Return [X, Y] of the center of cell containing provided text 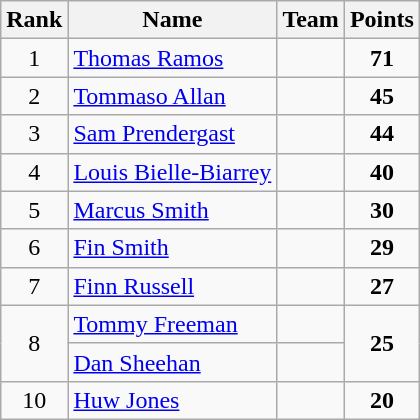
71 [382, 58]
30 [382, 210]
5 [34, 210]
40 [382, 172]
3 [34, 134]
Huw Jones [172, 400]
1 [34, 58]
Fin Smith [172, 248]
Tommaso Allan [172, 96]
45 [382, 96]
Dan Sheehan [172, 362]
Team [311, 20]
27 [382, 286]
Name [172, 20]
4 [34, 172]
Marcus Smith [172, 210]
Rank [34, 20]
6 [34, 248]
7 [34, 286]
25 [382, 343]
44 [382, 134]
Sam Prendergast [172, 134]
20 [382, 400]
Tommy Freeman [172, 324]
Thomas Ramos [172, 58]
10 [34, 400]
Louis Bielle-Biarrey [172, 172]
Points [382, 20]
2 [34, 96]
Finn Russell [172, 286]
8 [34, 343]
29 [382, 248]
